Determine the [X, Y] coordinate at the center of the cell enclosing the given text.  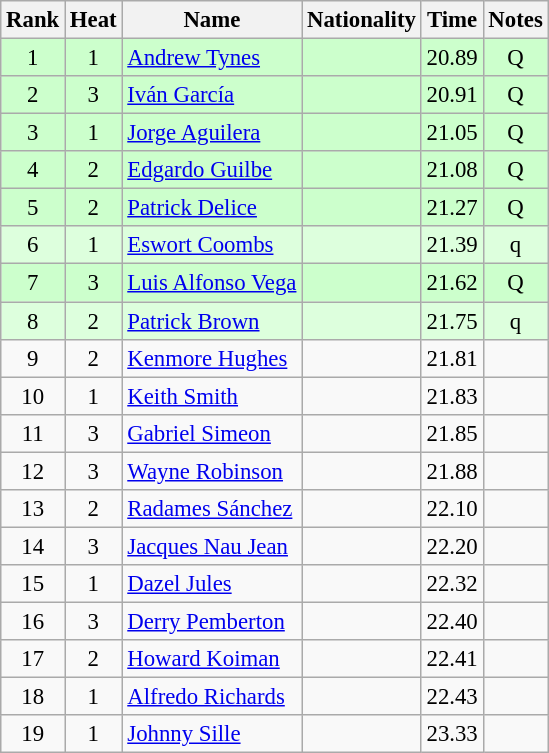
19 [33, 734]
13 [33, 509]
Edgardo Guilbe [212, 170]
Derry Pemberton [212, 621]
Luis Alfonso Vega [212, 283]
Johnny Sille [212, 734]
Keith Smith [212, 396]
21.81 [452, 358]
20.89 [452, 58]
18 [33, 697]
Notes [516, 20]
9 [33, 358]
21.85 [452, 433]
Patrick Delice [212, 208]
Alfredo Richards [212, 697]
Iván García [212, 95]
22.43 [452, 697]
Gabriel Simeon [212, 433]
14 [33, 546]
Patrick Brown [212, 321]
22.32 [452, 584]
Dazel Jules [212, 584]
20.91 [452, 95]
12 [33, 471]
21.08 [452, 170]
21.05 [452, 133]
10 [33, 396]
6 [33, 245]
Jacques Nau Jean [212, 546]
21.27 [452, 208]
Howard Koiman [212, 659]
Heat [94, 20]
21.62 [452, 283]
Wayne Robinson [212, 471]
Eswort Coombs [212, 245]
17 [33, 659]
Jorge Aguilera [212, 133]
Time [452, 20]
21.88 [452, 471]
Kenmore Hughes [212, 358]
22.41 [452, 659]
23.33 [452, 734]
21.75 [452, 321]
16 [33, 621]
Nationality [362, 20]
11 [33, 433]
4 [33, 170]
Radames Sánchez [212, 509]
15 [33, 584]
5 [33, 208]
Name [212, 20]
22.10 [452, 509]
Andrew Tynes [212, 58]
Rank [33, 20]
7 [33, 283]
22.40 [452, 621]
21.39 [452, 245]
8 [33, 321]
22.20 [452, 546]
21.83 [452, 396]
